Detect which cell encompasses the target text, then output its [X, Y] center coordinate. 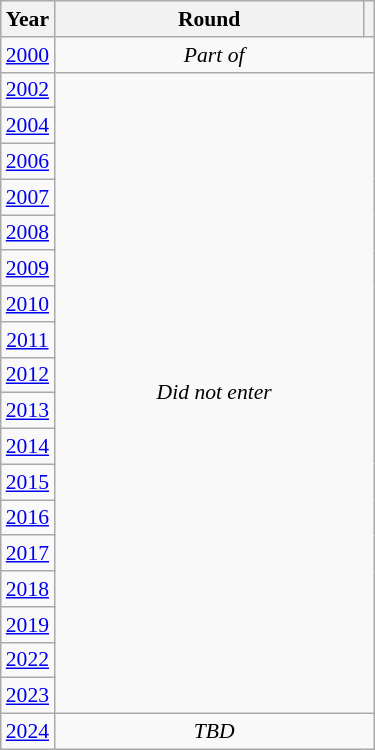
2024 [28, 732]
2023 [28, 696]
Did not enter [214, 392]
2010 [28, 304]
2000 [28, 55]
2014 [28, 447]
2009 [28, 269]
2007 [28, 197]
TBD [214, 732]
2017 [28, 554]
2022 [28, 660]
Round [209, 19]
Year [28, 19]
2002 [28, 90]
2018 [28, 589]
2015 [28, 482]
2006 [28, 162]
2011 [28, 340]
2008 [28, 233]
2019 [28, 625]
2016 [28, 518]
2012 [28, 375]
Part of [214, 55]
2004 [28, 126]
2013 [28, 411]
